Return (x, y) of the center of cell containing provided text 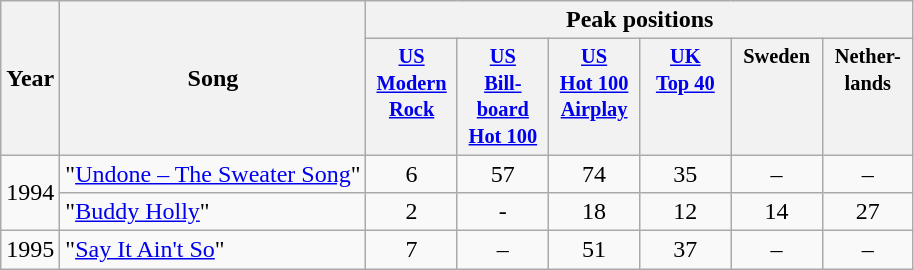
Peak positions (640, 20)
UKTop 40 (686, 97)
Sweden (776, 97)
1994 (30, 192)
51 (594, 250)
2 (412, 212)
37 (686, 250)
US Modern Rock (412, 97)
"Buddy Holly" (213, 212)
7 (412, 250)
35 (686, 173)
USBill-boardHot 100 (502, 97)
27 (868, 212)
1995 (30, 250)
"Undone – The Sweater Song" (213, 173)
Year (30, 78)
6 (412, 173)
Nether-lands (868, 97)
74 (594, 173)
- (502, 212)
57 (502, 173)
18 (594, 212)
USHot 100Airplay (594, 97)
12 (686, 212)
14 (776, 212)
Song (213, 78)
"Say It Ain't So" (213, 250)
